Capture the cell that displays the provided text and extract its [X, Y] central coordinate. 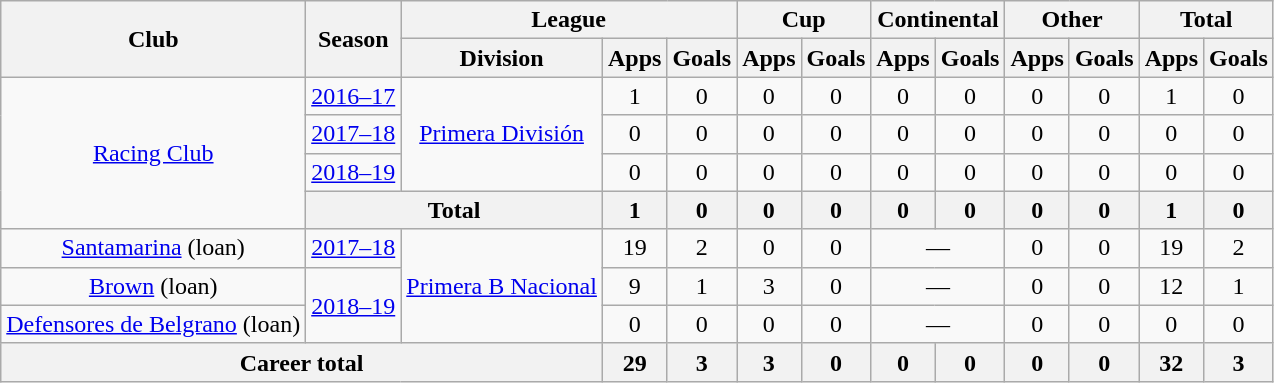
Cup [804, 20]
Season [354, 39]
League [569, 20]
Santamarina (loan) [154, 248]
29 [634, 362]
32 [1171, 362]
Racing Club [154, 153]
Club [154, 39]
12 [1171, 286]
Primera B Nacional [502, 286]
9 [634, 286]
Primera División [502, 134]
Brown (loan) [154, 286]
Defensores de Belgrano (loan) [154, 324]
Career total [302, 362]
2016–17 [354, 96]
Division [502, 58]
Other [1072, 20]
Continental [938, 20]
